Identify which cell holds the provided text, then report its [x, y] central coordinate. 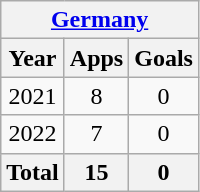
Germany [100, 20]
Goals [164, 58]
15 [96, 172]
Total [33, 172]
Year [33, 58]
2022 [33, 134]
2021 [33, 96]
8 [96, 96]
Apps [96, 58]
7 [96, 134]
